Extract the [X, Y] coordinate from the center of the cell holding the provided text.  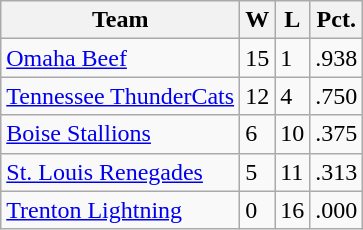
Omaha Beef [120, 58]
Pct. [336, 20]
.000 [336, 210]
15 [258, 58]
.750 [336, 96]
St. Louis Renegades [120, 172]
11 [292, 172]
0 [258, 210]
W [258, 20]
.375 [336, 134]
5 [258, 172]
Boise Stallions [120, 134]
1 [292, 58]
6 [258, 134]
L [292, 20]
Team [120, 20]
16 [292, 210]
.313 [336, 172]
10 [292, 134]
12 [258, 96]
4 [292, 96]
Tennessee ThunderCats [120, 96]
Trenton Lightning [120, 210]
.938 [336, 58]
